For the text-containing cell, return its midpoint in [x, y] coordinate format. 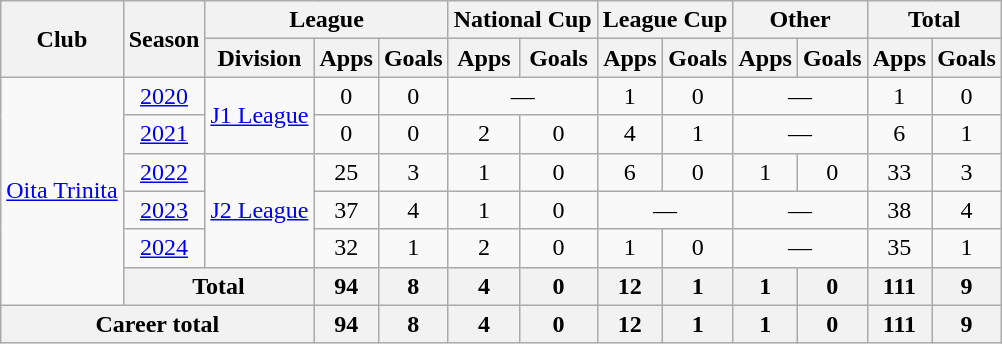
Other [800, 20]
League [326, 20]
2023 [164, 210]
League Cup [665, 20]
National Cup [522, 20]
35 [899, 248]
Club [62, 39]
2022 [164, 172]
33 [899, 172]
32 [346, 248]
Oita Trinita [62, 191]
2020 [164, 96]
37 [346, 210]
J1 League [260, 115]
38 [899, 210]
2021 [164, 134]
2024 [164, 248]
J2 League [260, 210]
25 [346, 172]
Career total [158, 324]
Season [164, 39]
Division [260, 58]
